For the text-containing cell, return its midpoint in [x, y] coordinate format. 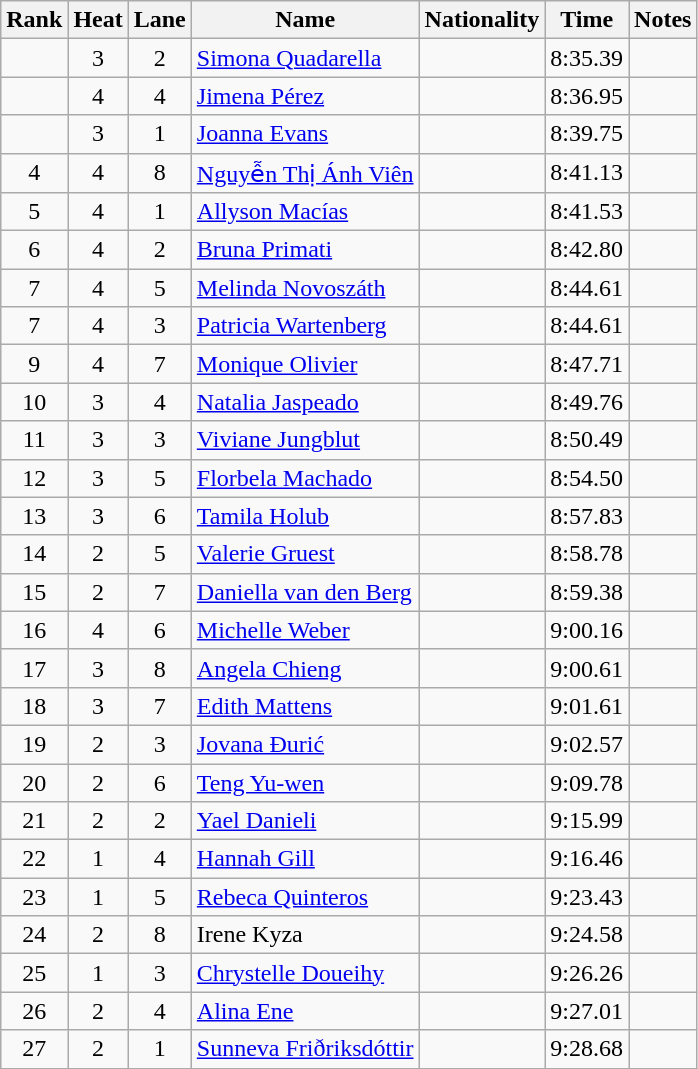
12 [34, 478]
Allyson Macías [305, 212]
18 [34, 706]
Monique Olivier [305, 364]
8:54.50 [587, 478]
Chrystelle Doueihy [305, 973]
8:35.39 [587, 58]
13 [34, 516]
Name [305, 20]
9:23.43 [587, 897]
Jovana Đurić [305, 744]
8:57.83 [587, 516]
Heat [98, 20]
8:58.78 [587, 554]
19 [34, 744]
21 [34, 821]
Yael Danieli [305, 821]
Florbela Machado [305, 478]
Rank [34, 20]
23 [34, 897]
8:50.49 [587, 440]
Sunneva Friðriksdóttir [305, 1049]
9:28.68 [587, 1049]
Lane [160, 20]
9:01.61 [587, 706]
Jimena Pérez [305, 96]
9:24.58 [587, 935]
17 [34, 668]
Nguyễn Thị Ánh Viên [305, 173]
Bruna Primati [305, 250]
9:16.46 [587, 859]
9:00.16 [587, 630]
Angela Chieng [305, 668]
8:41.13 [587, 173]
8:47.71 [587, 364]
Notes [663, 20]
Irene Kyza [305, 935]
16 [34, 630]
10 [34, 402]
Tamila Holub [305, 516]
9:27.01 [587, 1011]
8:41.53 [587, 212]
Edith Mattens [305, 706]
Nationality [482, 20]
Daniella van den Berg [305, 592]
Natalia Jaspeado [305, 402]
8:42.80 [587, 250]
15 [34, 592]
27 [34, 1049]
26 [34, 1011]
9 [34, 364]
20 [34, 783]
Hannah Gill [305, 859]
8:49.76 [587, 402]
9:09.78 [587, 783]
Alina Ene [305, 1011]
9:02.57 [587, 744]
8:39.75 [587, 134]
Time [587, 20]
Michelle Weber [305, 630]
8:59.38 [587, 592]
8:36.95 [587, 96]
Viviane Jungblut [305, 440]
Joanna Evans [305, 134]
25 [34, 973]
Teng Yu-wen [305, 783]
Patricia Wartenberg [305, 326]
22 [34, 859]
14 [34, 554]
11 [34, 440]
Simona Quadarella [305, 58]
9:00.61 [587, 668]
Valerie Gruest [305, 554]
Rebeca Quinteros [305, 897]
9:15.99 [587, 821]
24 [34, 935]
9:26.26 [587, 973]
Melinda Novoszáth [305, 288]
